Capture the cell that displays the provided text and extract its [x, y] central coordinate. 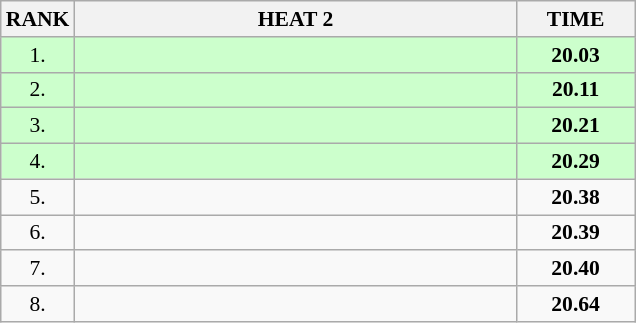
TIME [576, 19]
7. [38, 269]
20.39 [576, 233]
20.29 [576, 162]
3. [38, 126]
4. [38, 162]
2. [38, 90]
20.38 [576, 197]
20.03 [576, 55]
1. [38, 55]
5. [38, 197]
HEAT 2 [295, 19]
8. [38, 304]
6. [38, 233]
RANK [38, 19]
20.64 [576, 304]
20.40 [576, 269]
20.21 [576, 126]
20.11 [576, 90]
